Locate the cell with the specified text and output its (X, Y) center coordinate. 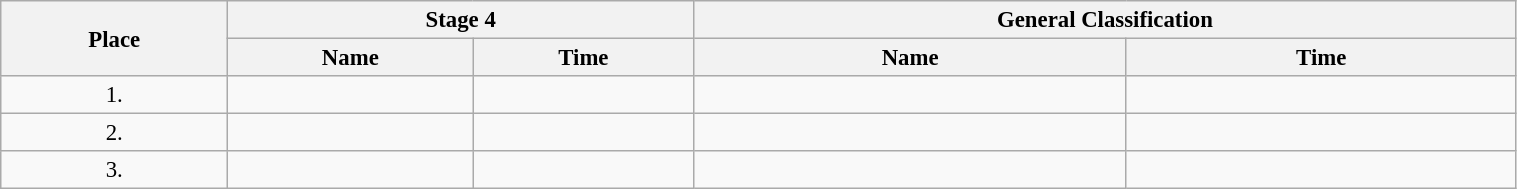
3. (114, 170)
Place (114, 38)
1. (114, 95)
2. (114, 133)
General Classification (1105, 20)
Stage 4 (461, 20)
